From the cell containing the given text, extract its center point as [X, Y] coordinate. 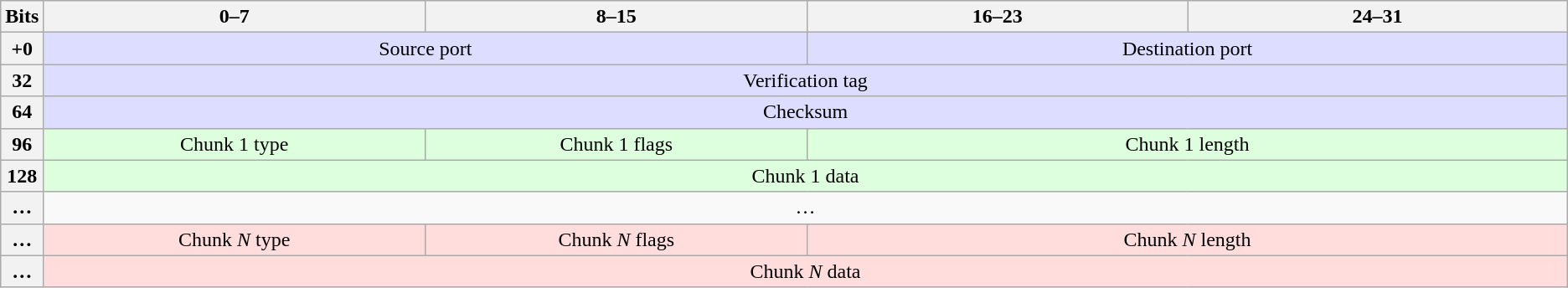
+0 [22, 49]
Chunk 1 type [235, 144]
128 [22, 176]
Bits [22, 17]
0–7 [235, 17]
Verification tag [806, 80]
16–23 [998, 17]
Source port [426, 49]
Chunk N data [806, 271]
32 [22, 80]
64 [22, 112]
Chunk 1 flags [616, 144]
Destination port [1188, 49]
96 [22, 144]
8–15 [616, 17]
Chunk N flags [616, 239]
24–31 [1378, 17]
Chunk N length [1188, 239]
Chunk 1 data [806, 176]
Chunk 1 length [1188, 144]
Checksum [806, 112]
Chunk N type [235, 239]
